Output the (X, Y) coordinate of the center of the cell containing the given text.  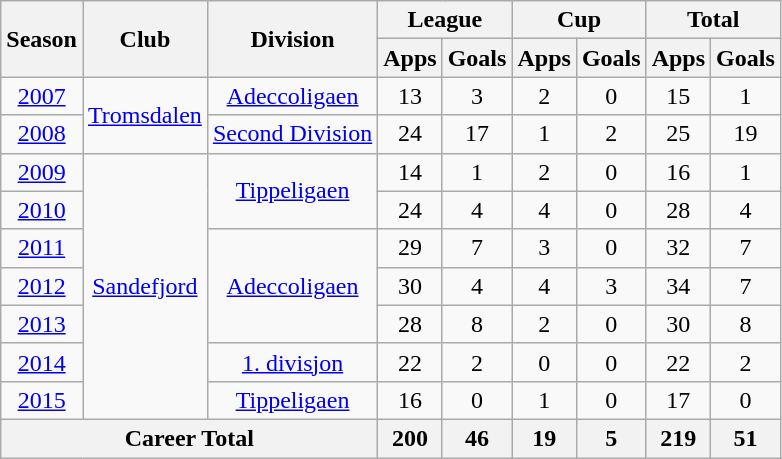
2013 (42, 324)
Tromsdalen (144, 115)
Second Division (292, 134)
Sandefjord (144, 286)
Club (144, 39)
League (445, 20)
2008 (42, 134)
Division (292, 39)
Season (42, 39)
200 (410, 438)
1. divisjon (292, 362)
2014 (42, 362)
51 (746, 438)
15 (678, 96)
25 (678, 134)
13 (410, 96)
Total (713, 20)
29 (410, 248)
2010 (42, 210)
2012 (42, 286)
32 (678, 248)
2011 (42, 248)
2015 (42, 400)
2009 (42, 172)
14 (410, 172)
5 (611, 438)
34 (678, 286)
Cup (579, 20)
46 (477, 438)
2007 (42, 96)
219 (678, 438)
Career Total (190, 438)
